Identify which cell holds the provided text, then report its [x, y] central coordinate. 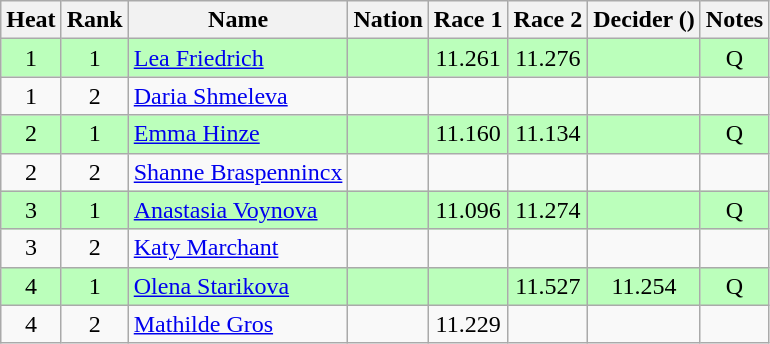
Katy Marchant [238, 248]
Mathilde Gros [238, 324]
Nation [388, 20]
Lea Friedrich [238, 58]
11.274 [548, 210]
Anastasia Voynova [238, 210]
11.276 [548, 58]
Olena Starikova [238, 286]
Race 2 [548, 20]
Name [238, 20]
Rank [94, 20]
Daria Shmeleva [238, 96]
11.134 [548, 134]
Decider () [644, 20]
Emma Hinze [238, 134]
11.527 [548, 286]
11.254 [644, 286]
Heat [31, 20]
11.160 [468, 134]
11.261 [468, 58]
Shanne Braspennincx [238, 172]
Race 1 [468, 20]
Notes [734, 20]
11.229 [468, 324]
11.096 [468, 210]
